Pinpoint the cell where the given text exists, returning its (x, y) midpoint coordinate. 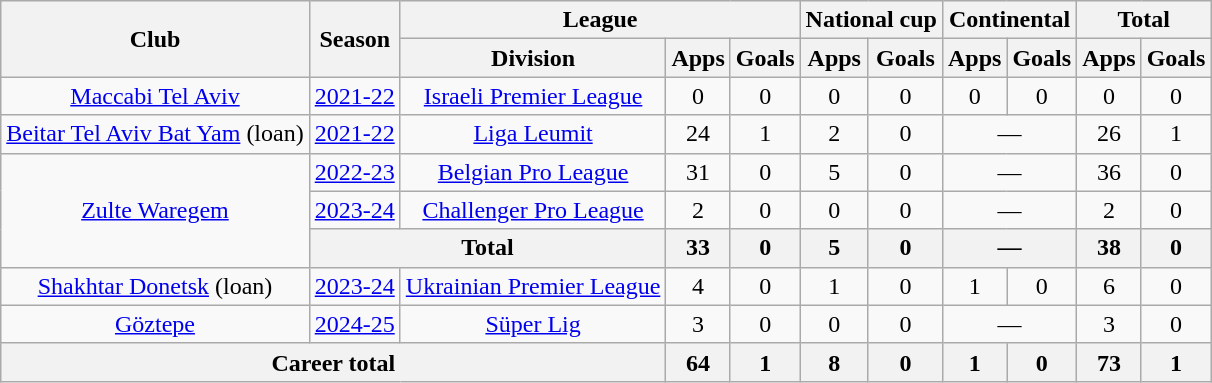
24 (698, 134)
Challenger Pro League (533, 210)
4 (698, 286)
Club (155, 39)
Göztepe (155, 324)
Ukrainian Premier League (533, 286)
Israeli Premier League (533, 96)
33 (698, 248)
64 (698, 362)
6 (1109, 286)
Süper Lig (533, 324)
26 (1109, 134)
2022-23 (354, 172)
Liga Leumit (533, 134)
Maccabi Tel Aviv (155, 96)
Beitar Tel Aviv Bat Yam (loan) (155, 134)
Division (533, 58)
36 (1109, 172)
National cup (871, 20)
Belgian Pro League (533, 172)
73 (1109, 362)
League (600, 20)
8 (834, 362)
Season (354, 39)
Career total (334, 362)
38 (1109, 248)
31 (698, 172)
Zulte Waregem (155, 210)
Shakhtar Donetsk (loan) (155, 286)
2024-25 (354, 324)
Continental (1009, 20)
